Provide the (x, y) coordinate of the cell's center where the given text is located.  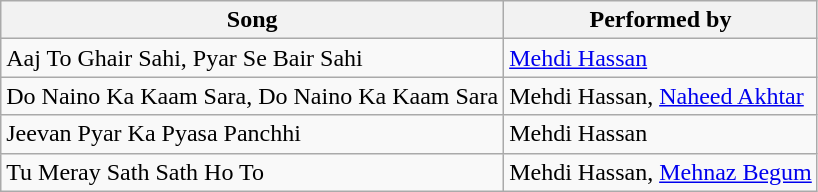
Tu Meray Sath Sath Ho To (252, 172)
Aaj To Ghair Sahi, Pyar Se Bair Sahi (252, 58)
Song (252, 20)
Mehdi Hassan, Mehnaz Begum (661, 172)
Mehdi Hassan, Naheed Akhtar (661, 96)
Jeevan Pyar Ka Pyasa Panchhi (252, 134)
Do Naino Ka Kaam Sara, Do Naino Ka Kaam Sara (252, 96)
Performed by (661, 20)
